For the text-containing cell, return its midpoint in (X, Y) coordinate format. 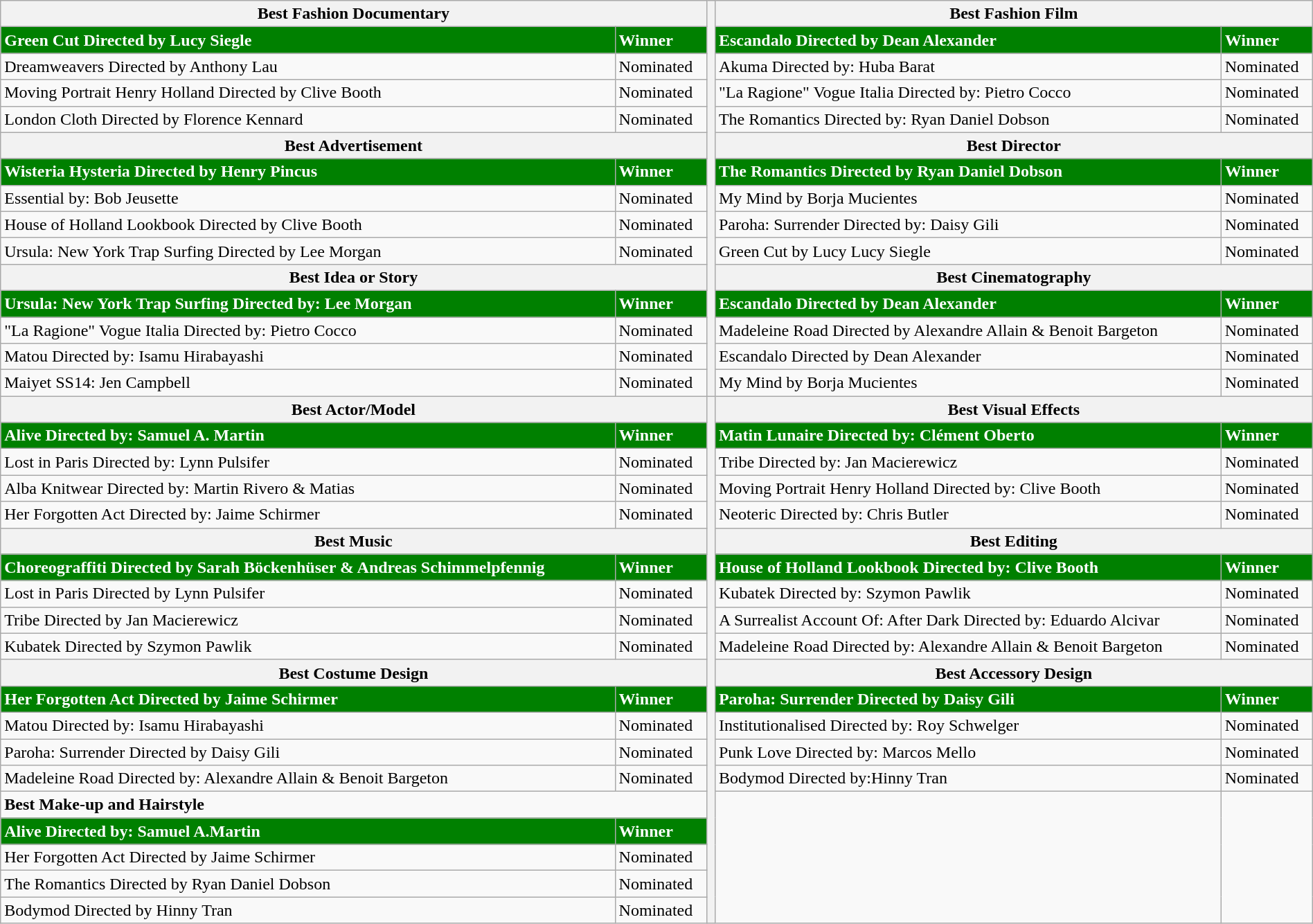
Punk Love Directed by: Marcos Mello (968, 752)
Ursula: New York Trap Surfing Directed by: Lee Morgan (307, 303)
Best Make-up and Hairstyle (353, 805)
Moving Portrait Henry Holland Directed by: Clive Booth (968, 488)
Tribe Directed by Jan Macierewicz (307, 620)
Matin Lunaire Directed by: Clément Oberto (968, 436)
Akuma Directed by: Huba Barat (968, 66)
Best Idea or Story (353, 277)
Best Editing (1014, 541)
Best Fashion Film (1014, 14)
Alive Directed by: Samuel A. Martin (307, 436)
Best Costume Design (353, 673)
Paroha: Surrender Directed by: Daisy Gili (968, 224)
Best Advertisement (353, 145)
Best Accessory Design (1014, 673)
Best Actor/Model (353, 409)
The Romantics Directed by: Ryan Daniel Dobson (968, 119)
Maiyet SS14: Jen Campbell (307, 383)
Alba Knitwear Directed by: Martin Rivero & Matias (307, 488)
Choreograffiti Directed by Sarah Böckenhüser & Andreas Schimmelpfennig (307, 567)
Alive Directed by: Samuel A.Martin (307, 831)
Best Visual Effects (1014, 409)
Institutionalised Directed by: Roy Schwelger (968, 725)
Best Cinematography (1014, 277)
Lost in Paris Directed by: Lynn Pulsifer (307, 462)
Lost in Paris Directed by Lynn Pulsifer (307, 594)
Best Fashion Documentary (353, 14)
Dreamweavers Directed by Anthony Lau (307, 66)
Wisteria Hysteria Directed by Henry Pincus (307, 172)
Bodymod Directed by:Hinny Tran (968, 779)
Ursula: New York Trap Surfing Directed by Lee Morgan (307, 251)
Tribe Directed by: Jan Macierewicz (968, 462)
Moving Portrait Henry Holland Directed by Clive Booth (307, 93)
Best Director (1014, 145)
Essential by: Bob Jeusette (307, 198)
Bodymod Directed by Hinny Tran (307, 910)
Her Forgotten Act Directed by: Jaime Schirmer (307, 515)
A Surrealist Account Of: After Dark Directed by: Eduardo Alcivar (968, 620)
Green Cut by Lucy Lucy Siegle (968, 251)
Madeleine Road Directed by Alexandre Allain & Benoit Bargeton (968, 330)
House of Holland Lookbook Directed by Clive Booth (307, 224)
Best Music (353, 541)
Green Cut Directed by Lucy Siegle (307, 40)
Neoteric Directed by: Chris Butler (968, 515)
Kubatek Directed by Szymon Pawlik (307, 646)
London Cloth Directed by Florence Kennard (307, 119)
House of Holland Lookbook Directed by: Clive Booth (968, 567)
Kubatek Directed by: Szymon Pawlik (968, 594)
